For the text-containing cell, return its midpoint in (x, y) coordinate format. 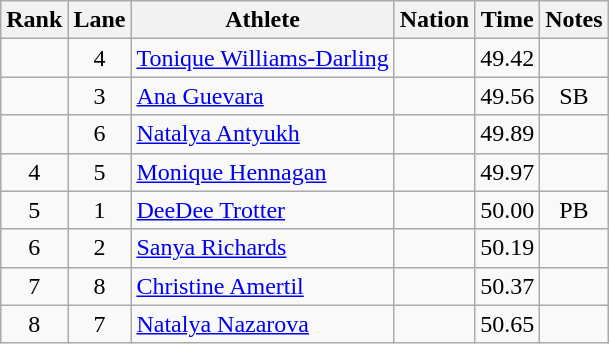
DeeDee Trotter (262, 210)
49.97 (508, 172)
2 (100, 248)
1 (100, 210)
50.19 (508, 248)
3 (100, 96)
49.56 (508, 96)
49.89 (508, 134)
Monique Hennagan (262, 172)
PB (574, 210)
Natalya Antyukh (262, 134)
Ana Guevara (262, 96)
SB (574, 96)
Tonique Williams-Darling (262, 58)
Athlete (262, 20)
Rank (34, 20)
49.42 (508, 58)
Lane (100, 20)
Time (508, 20)
Christine Amertil (262, 286)
50.37 (508, 286)
50.65 (508, 324)
Natalya Nazarova (262, 324)
50.00 (508, 210)
Notes (574, 20)
Nation (434, 20)
Sanya Richards (262, 248)
